From the cell containing the given text, extract its center point as (x, y) coordinate. 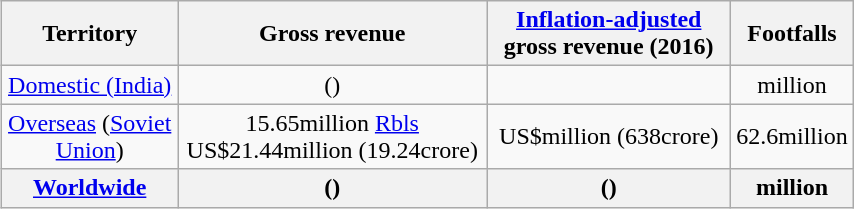
Worldwide (90, 188)
Territory (90, 34)
Overseas (Soviet Union) (90, 136)
15.65million Rbls US$21.44million (19.24crore) (332, 136)
Domestic (India) (90, 85)
Inflation-adjusted gross revenue (2016) (609, 34)
Gross revenue (332, 34)
US$million (638crore) (609, 136)
Footfalls (792, 34)
62.6million (792, 136)
